From the cell containing the given text, extract its center point as [x, y] coordinate. 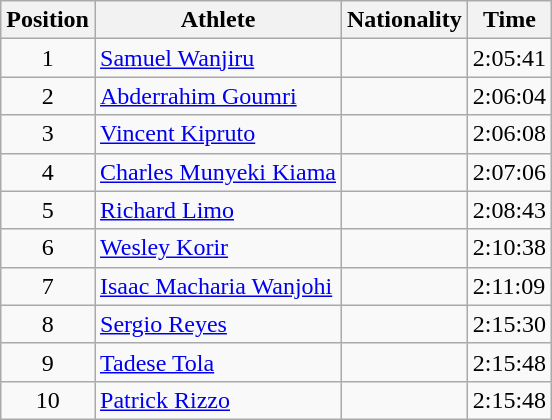
1 [48, 58]
2:06:08 [509, 134]
Position [48, 20]
3 [48, 134]
10 [48, 400]
Isaac Macharia Wanjohi [218, 286]
Charles Munyeki Kiama [218, 172]
8 [48, 324]
2:05:41 [509, 58]
Sergio Reyes [218, 324]
7 [48, 286]
Richard Limo [218, 210]
2 [48, 96]
9 [48, 362]
Patrick Rizzo [218, 400]
2:07:06 [509, 172]
Abderrahim Goumri [218, 96]
2:15:30 [509, 324]
Time [509, 20]
6 [48, 248]
Samuel Wanjiru [218, 58]
2:11:09 [509, 286]
5 [48, 210]
Athlete [218, 20]
2:08:43 [509, 210]
2:06:04 [509, 96]
Nationality [405, 20]
4 [48, 172]
Tadese Tola [218, 362]
2:10:38 [509, 248]
Wesley Korir [218, 248]
Vincent Kipruto [218, 134]
